Search for the cell housing the specified text and yield its [x, y] center coordinate. 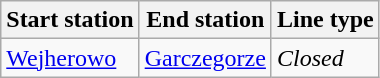
Start station [70, 20]
Garczegorze [205, 58]
Closed [325, 58]
Wejherowo [70, 58]
End station [205, 20]
Line type [325, 20]
